Determine the (X, Y) coordinate at the center of the cell enclosing the given text.  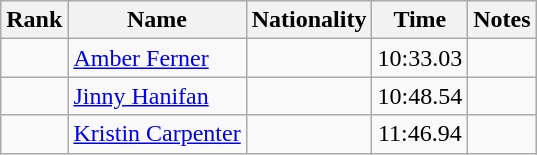
10:33.03 (420, 58)
11:46.94 (420, 134)
Jinny Hanifan (157, 96)
Amber Ferner (157, 58)
Notes (502, 20)
Time (420, 20)
Kristin Carpenter (157, 134)
Nationality (309, 20)
10:48.54 (420, 96)
Name (157, 20)
Rank (34, 20)
